Determine the [x, y] coordinate at the center of the cell enclosing the given text.  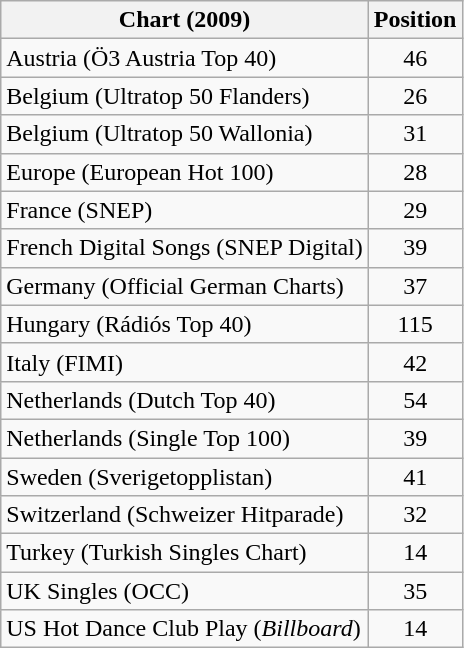
French Digital Songs (SNEP Digital) [185, 248]
Belgium (Ultratop 50 Wallonia) [185, 134]
35 [415, 591]
France (SNEP) [185, 210]
Chart (2009) [185, 20]
Italy (FIMI) [185, 362]
115 [415, 324]
31 [415, 134]
28 [415, 172]
Hungary (Rádiós Top 40) [185, 324]
Germany (Official German Charts) [185, 286]
US Hot Dance Club Play (Billboard) [185, 629]
Belgium (Ultratop 50 Flanders) [185, 96]
42 [415, 362]
Turkey (Turkish Singles Chart) [185, 553]
41 [415, 477]
Position [415, 20]
32 [415, 515]
Netherlands (Dutch Top 40) [185, 400]
Switzerland (Schweizer Hitparade) [185, 515]
Austria (Ö3 Austria Top 40) [185, 58]
54 [415, 400]
Europe (European Hot 100) [185, 172]
29 [415, 210]
46 [415, 58]
26 [415, 96]
Netherlands (Single Top 100) [185, 438]
UK Singles (OCC) [185, 591]
Sweden (Sverigetopplistan) [185, 477]
37 [415, 286]
